Detect which cell encompasses the target text, then output its (X, Y) center coordinate. 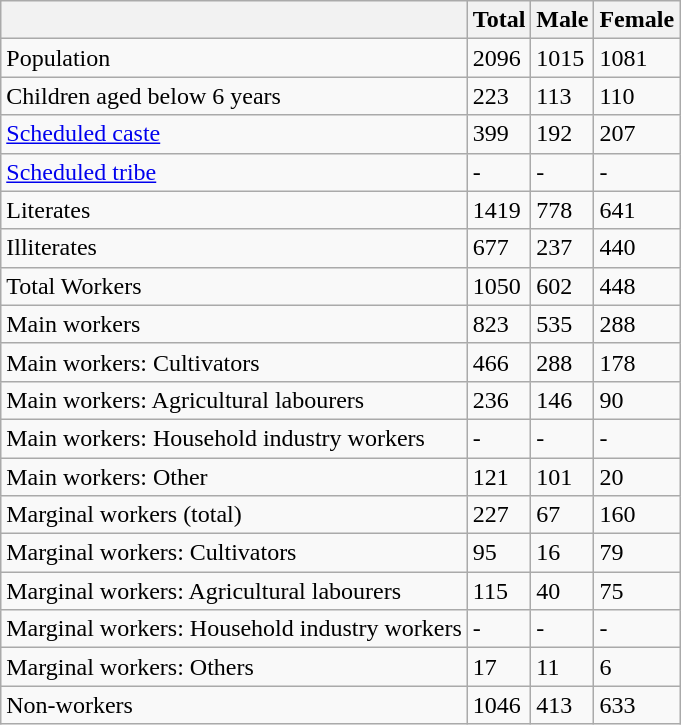
448 (637, 286)
1081 (637, 58)
Male (562, 20)
20 (637, 477)
17 (499, 667)
535 (562, 324)
Non-workers (234, 705)
602 (562, 286)
440 (637, 248)
115 (499, 591)
Literates (234, 210)
Scheduled tribe (234, 172)
178 (637, 362)
Scheduled caste (234, 134)
Marginal workers: Cultivators (234, 553)
Main workers: Cultivators (234, 362)
121 (499, 477)
2096 (499, 58)
1015 (562, 58)
Main workers (234, 324)
223 (499, 96)
113 (562, 96)
146 (562, 400)
79 (637, 553)
1050 (499, 286)
413 (562, 705)
236 (499, 400)
110 (637, 96)
1419 (499, 210)
Female (637, 20)
160 (637, 515)
Marginal workers: Household industry workers (234, 629)
6 (637, 667)
237 (562, 248)
Main workers: Other (234, 477)
75 (637, 591)
11 (562, 667)
Total (499, 20)
Main workers: Household industry workers (234, 438)
Children aged below 6 years (234, 96)
1046 (499, 705)
778 (562, 210)
95 (499, 553)
192 (562, 134)
Total Workers (234, 286)
399 (499, 134)
67 (562, 515)
227 (499, 515)
677 (499, 248)
823 (499, 324)
Illiterates (234, 248)
633 (637, 705)
101 (562, 477)
90 (637, 400)
Marginal workers: Agricultural labourers (234, 591)
Marginal workers: Others (234, 667)
40 (562, 591)
207 (637, 134)
16 (562, 553)
466 (499, 362)
641 (637, 210)
Main workers: Agricultural labourers (234, 400)
Population (234, 58)
Marginal workers (total) (234, 515)
